Find where the given text appears and provide that cell's center as (X, Y) coordinate. 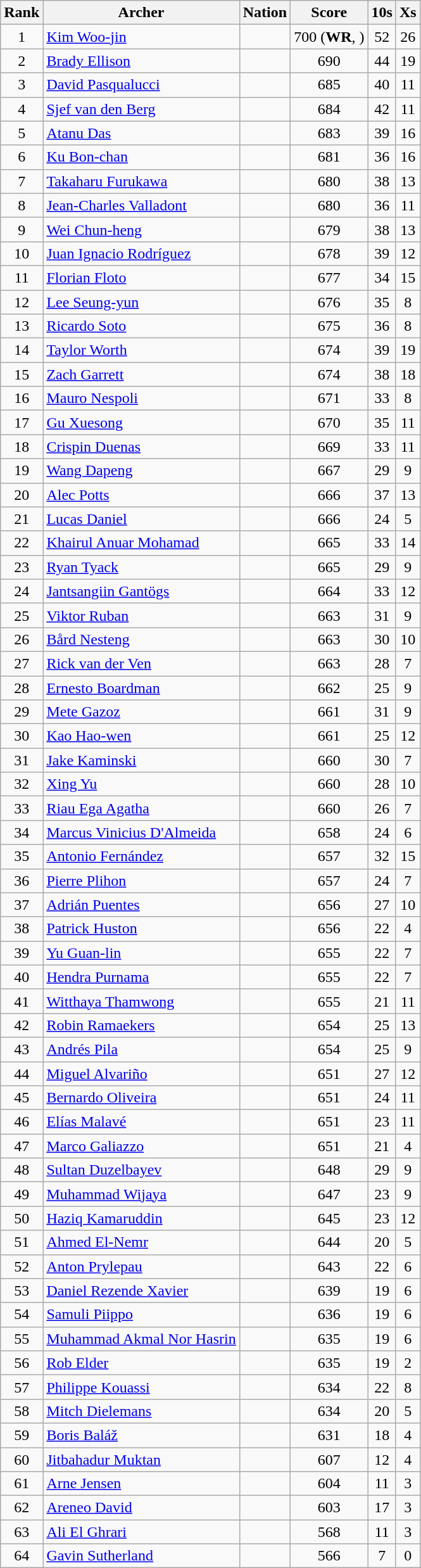
566 (329, 1556)
Zach Garrett (141, 374)
Bernardo Oliveira (141, 1098)
607 (329, 1459)
678 (329, 253)
664 (329, 591)
Miguel Alvariño (141, 1074)
636 (329, 1315)
Mitch Dielemans (141, 1411)
Antonio Fernández (141, 857)
47 (22, 1146)
685 (329, 85)
Marco Galiazzo (141, 1146)
603 (329, 1508)
Andrés Pila (141, 1049)
Riau Ega Agatha (141, 808)
43 (22, 1049)
Sultan Duzelbayev (141, 1170)
Areneo David (141, 1508)
50 (22, 1218)
604 (329, 1484)
49 (22, 1194)
Jake Kaminski (141, 760)
58 (22, 1411)
61 (22, 1484)
Takaharu Furukawa (141, 181)
Marcus Vinicius D'Almeida (141, 832)
1 (22, 37)
Samuli Piippo (141, 1315)
Yu Guan-lin (141, 953)
Lee Seung-yun (141, 302)
647 (329, 1194)
Score (329, 13)
667 (329, 471)
Rick van der Ven (141, 663)
Khairul Anuar Mohamad (141, 543)
681 (329, 157)
Atanu Das (141, 133)
Hendra Purnama (141, 977)
Alec Potts (141, 495)
63 (22, 1532)
679 (329, 229)
51 (22, 1242)
Ali El Ghrari (141, 1532)
Mauro Nespoli (141, 398)
639 (329, 1291)
Taylor Worth (141, 350)
64 (22, 1556)
Florian Floto (141, 277)
643 (329, 1266)
Xing Yu (141, 784)
670 (329, 423)
Robin Ramaekers (141, 1025)
46 (22, 1122)
Viktor Ruban (141, 615)
41 (22, 1001)
Ernesto Boardman (141, 687)
648 (329, 1170)
662 (329, 687)
Archer (141, 13)
Ahmed El-Nemr (141, 1242)
Muhammad Akmal Nor Hasrin (141, 1339)
Ricardo Soto (141, 326)
Elías Malavé (141, 1122)
700 (WR, ) (329, 37)
671 (329, 398)
Bård Nesteng (141, 639)
645 (329, 1218)
Juan Ignacio Rodríguez (141, 253)
Sjef van den Berg (141, 109)
Kao Hao-wen (141, 736)
Muhammad Wijaya (141, 1194)
53 (22, 1291)
54 (22, 1315)
Wei Chun-heng (141, 229)
669 (329, 447)
Anton Prylepau (141, 1266)
644 (329, 1242)
Crispin Duenas (141, 447)
Jantsangiin Gantögs (141, 591)
Brady Ellison (141, 61)
676 (329, 302)
Wang Dapeng (141, 471)
Ryan Tyack (141, 567)
Jean-Charles Valladont (141, 205)
56 (22, 1363)
Xs (408, 13)
David Pasqualucci (141, 85)
568 (329, 1532)
59 (22, 1435)
658 (329, 832)
Daniel Rezende Xavier (141, 1291)
675 (329, 326)
Witthaya Thamwong (141, 1001)
Patrick Huston (141, 929)
684 (329, 109)
Nation (265, 13)
62 (22, 1508)
Kim Woo-jin (141, 37)
Rob Elder (141, 1363)
Ku Bon-chan (141, 157)
Gavin Sutherland (141, 1556)
Rank (22, 13)
Philippe Kouassi (141, 1387)
690 (329, 61)
60 (22, 1459)
55 (22, 1339)
Boris Baláž (141, 1435)
0 (408, 1556)
Haziq Kamaruddin (141, 1218)
Pierre Plihon (141, 881)
10s (382, 13)
57 (22, 1387)
631 (329, 1435)
677 (329, 277)
Arne Jensen (141, 1484)
Lucas Daniel (141, 519)
Gu Xuesong (141, 423)
Mete Gazoz (141, 712)
Adrián Puentes (141, 905)
48 (22, 1170)
45 (22, 1098)
Jitbahadur Muktan (141, 1459)
683 (329, 133)
